Capture the cell that displays the provided text and extract its [x, y] central coordinate. 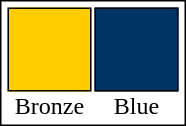
Bronze [50, 106]
Blue [136, 106]
